Return (X, Y) of the center of cell containing provided text 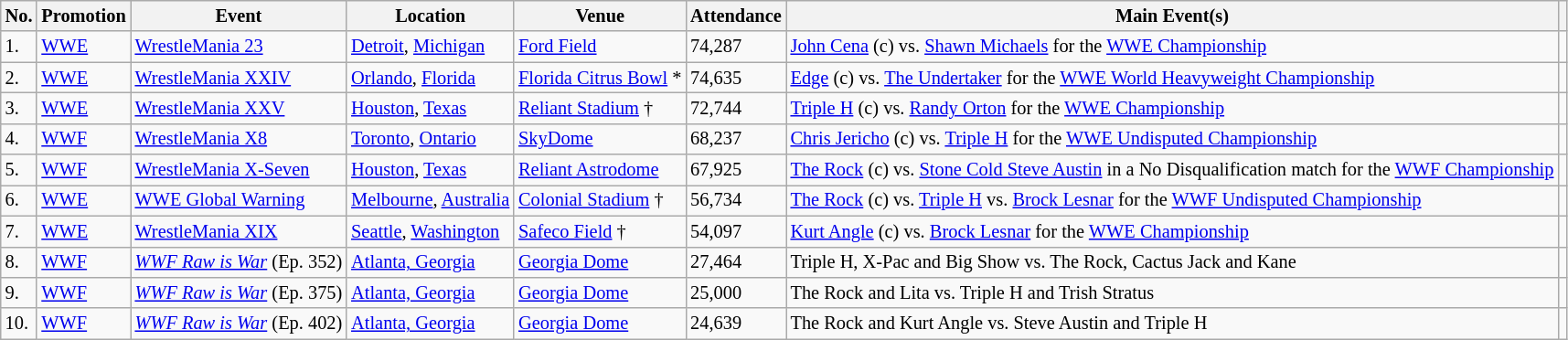
56,734 (735, 200)
Kurt Angle (c) vs. Brock Lesnar for the WWE Championship (1172, 231)
54,097 (735, 231)
Safeco Field † (600, 231)
WrestleMania X8 (240, 139)
8. (19, 262)
Event (240, 16)
Main Event(s) (1172, 16)
68,237 (735, 139)
1. (19, 47)
Triple H (c) vs. Randy Orton for the WWE Championship (1172, 108)
Reliant Astrodome (600, 170)
The Rock and Kurt Angle vs. Steve Austin and Triple H (1172, 324)
Chris Jericho (c) vs. Triple H for the WWE Undisputed Championship (1172, 139)
10. (19, 324)
Venue (600, 16)
WrestleMania XXIV (240, 78)
6. (19, 200)
WWF Raw is War (Ep. 402) (240, 324)
WrestleMania XXV (240, 108)
The Rock (c) vs. Triple H vs. Brock Lesnar for the WWF Undisputed Championship (1172, 200)
Florida Citrus Bowl * (600, 78)
3. (19, 108)
27,464 (735, 262)
Attendance (735, 16)
WrestleMania 23 (240, 47)
The Rock and Lita vs. Triple H and Trish Stratus (1172, 292)
7. (19, 231)
WWF Raw is War (Ep. 375) (240, 292)
25,000 (735, 292)
24,639 (735, 324)
Colonial Stadium † (600, 200)
9. (19, 292)
Detroit, Michigan (430, 47)
WrestleMania X-Seven (240, 170)
WWE Global Warning (240, 200)
WWF Raw is War (Ep. 352) (240, 262)
4. (19, 139)
74,287 (735, 47)
SkyDome (600, 139)
Toronto, Ontario (430, 139)
74,635 (735, 78)
67,925 (735, 170)
No. (19, 16)
Promotion (83, 16)
Reliant Stadium † (600, 108)
72,744 (735, 108)
Seattle, Washington (430, 231)
2. (19, 78)
Orlando, Florida (430, 78)
WrestleMania XIX (240, 231)
The Rock (c) vs. Stone Cold Steve Austin in a No Disqualification match for the WWF Championship (1172, 170)
John Cena (c) vs. Shawn Michaels for the WWE Championship (1172, 47)
Location (430, 16)
Edge (c) vs. The Undertaker for the WWE World Heavyweight Championship (1172, 78)
Triple H, X-Pac and Big Show vs. The Rock, Cactus Jack and Kane (1172, 262)
5. (19, 170)
Melbourne, Australia (430, 200)
Ford Field (600, 47)
